Find where the given text appears and provide that cell's center as [X, Y] coordinate. 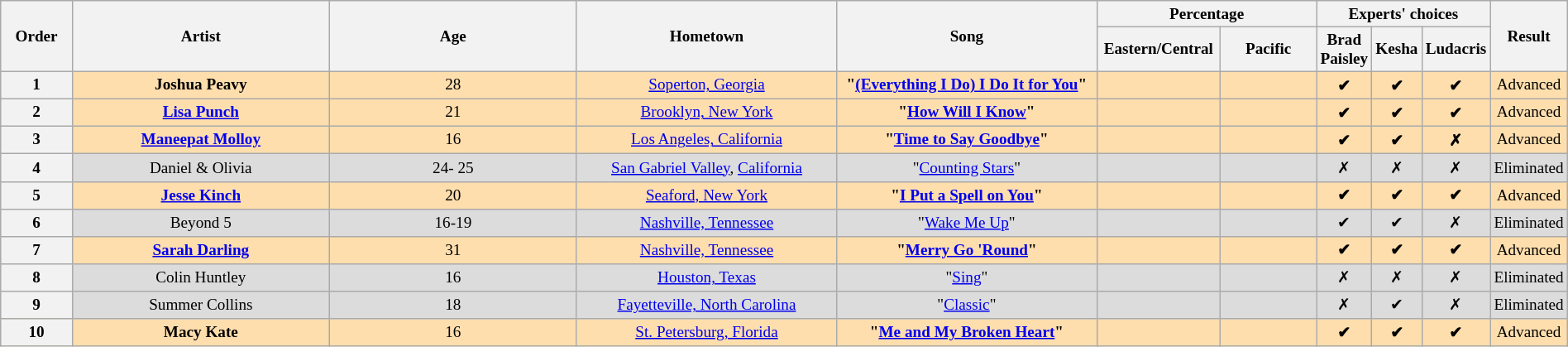
10 [36, 333]
28 [453, 84]
Kesha [1397, 49]
16-19 [453, 222]
St. Petersburg, Florida [706, 333]
Macy Kate [200, 333]
24- 25 [453, 167]
2 [36, 113]
Pacific [1269, 49]
"I Put a Spell on You" [968, 195]
Houston, Texas [706, 277]
"Time to Say Goodbye" [968, 141]
"Merry Go 'Round" [968, 250]
Soperton, Georgia [706, 84]
Beyond 5 [200, 222]
Seaford, New York [706, 195]
Colin Huntley [200, 277]
5 [36, 195]
Maneepat Molloy [200, 141]
"Sing" [968, 277]
31 [453, 250]
Joshua Peavy [200, 84]
Fayetteville, North Carolina [706, 305]
Song [968, 36]
9 [36, 305]
Brooklyn, New York [706, 113]
18 [453, 305]
Artist [200, 36]
1 [36, 84]
Age [453, 36]
"Counting Stars" [968, 167]
Order [36, 36]
Lisa Punch [200, 113]
"Me and My Broken Heart" [968, 333]
"Wake Me Up" [968, 222]
7 [36, 250]
Percentage [1207, 14]
Jesse Kinch [200, 195]
21 [453, 113]
"How Will I Know" [968, 113]
Hometown [706, 36]
8 [36, 277]
20 [453, 195]
Summer Collins [200, 305]
6 [36, 222]
Sarah Darling [200, 250]
Eastern/Central [1158, 49]
4 [36, 167]
3 [36, 141]
Daniel & Olivia [200, 167]
Experts' choices [1403, 14]
"Classic" [968, 305]
Los Angeles, California [706, 141]
Ludacris [1456, 49]
Result [1528, 36]
Brad Paisley [1345, 49]
San Gabriel Valley, California [706, 167]
"(Everything I Do) I Do It for You" [968, 84]
